Identify which cell holds the provided text, then report its (X, Y) central coordinate. 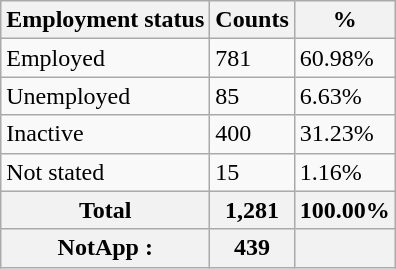
439 (252, 248)
1.16% (344, 172)
15 (252, 172)
Counts (252, 20)
100.00% (344, 210)
6.63% (344, 96)
1,281 (252, 210)
60.98% (344, 58)
Inactive (106, 134)
Not stated (106, 172)
Total (106, 210)
85 (252, 96)
Employed (106, 58)
% (344, 20)
31.23% (344, 134)
781 (252, 58)
Employment status (106, 20)
NotApp : (106, 248)
400 (252, 134)
Unemployed (106, 96)
